Scan for the cell matching the given text and deliver its [x, y] coordinate at center. 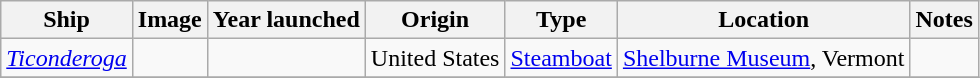
Year launched [286, 20]
United States [435, 58]
Ship [67, 20]
Steamboat [561, 58]
Notes [944, 20]
Shelburne Museum, Vermont [764, 58]
Origin [435, 20]
Type [561, 20]
Image [170, 20]
Location [764, 20]
Ticonderoga [67, 58]
